Capture the cell that displays the provided text and extract its (x, y) central coordinate. 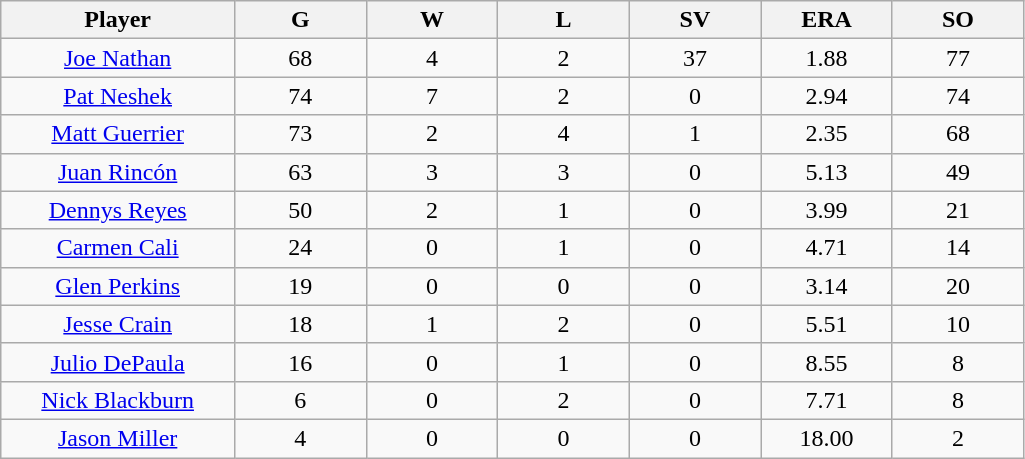
Matt Guerrier (118, 134)
3.99 (827, 210)
Jesse Crain (118, 324)
Jason Miller (118, 438)
18 (301, 324)
Joe Nathan (118, 58)
6 (301, 400)
4.71 (827, 248)
77 (958, 58)
14 (958, 248)
Nick Blackburn (118, 400)
8.55 (827, 362)
24 (301, 248)
37 (695, 58)
19 (301, 286)
G (301, 20)
21 (958, 210)
Juan Rincón (118, 172)
Glen Perkins (118, 286)
3.14 (827, 286)
Dennys Reyes (118, 210)
50 (301, 210)
L (564, 20)
10 (958, 324)
Pat Neshek (118, 96)
Julio DePaula (118, 362)
63 (301, 172)
7.71 (827, 400)
SV (695, 20)
18.00 (827, 438)
2.35 (827, 134)
Player (118, 20)
Carmen Cali (118, 248)
5.13 (827, 172)
5.51 (827, 324)
1.88 (827, 58)
16 (301, 362)
SO (958, 20)
7 (432, 96)
49 (958, 172)
W (432, 20)
ERA (827, 20)
73 (301, 134)
2.94 (827, 96)
20 (958, 286)
